Pinpoint the cell where the given text exists, returning its [x, y] midpoint coordinate. 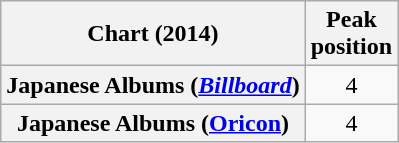
Japanese Albums (Billboard) [153, 85]
Chart (2014) [153, 34]
Peak position [351, 34]
Japanese Albums (Oricon) [153, 123]
